For the text-containing cell, return its midpoint in (x, y) coordinate format. 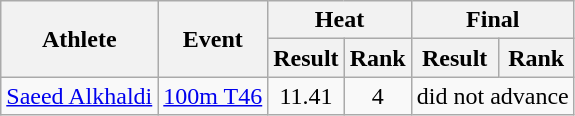
4 (378, 96)
did not advance (492, 96)
Athlete (80, 39)
100m T46 (213, 96)
Event (213, 39)
Final (492, 20)
Heat (340, 20)
Saeed Alkhaldi (80, 96)
11.41 (306, 96)
